Scan for the cell matching the given text and deliver its (x, y) coordinate at center. 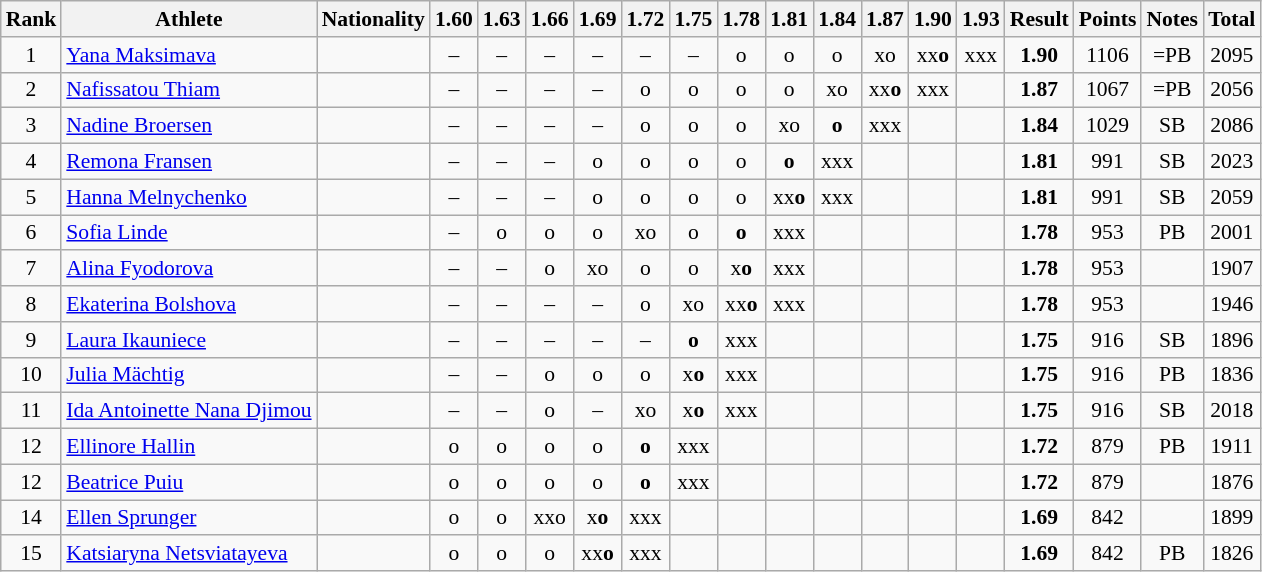
2001 (1232, 233)
Total (1232, 19)
10 (32, 375)
Ekaterina Bolshova (188, 304)
Ida Antoinette Nana Djimou (188, 411)
15 (32, 554)
Beatrice Puiu (188, 482)
1836 (1232, 375)
8 (32, 304)
2059 (1232, 197)
1907 (1232, 269)
11 (32, 411)
1.60 (454, 19)
Laura Ikauniece (188, 340)
5 (32, 197)
Notes (1172, 19)
2095 (1232, 55)
1876 (1232, 482)
1896 (1232, 340)
3 (32, 126)
Result (1040, 19)
Katsiaryna Netsviatayeva (188, 554)
Yana Maksimava (188, 55)
2086 (1232, 126)
1.63 (502, 19)
6 (32, 233)
Alina Fyodorova (188, 269)
9 (32, 340)
Remona Fransen (188, 162)
Julia Mächtig (188, 375)
1 (32, 55)
1826 (1232, 554)
Athlete (188, 19)
Nafissatou Thiam (188, 90)
1106 (1108, 55)
2023 (1232, 162)
Ellen Sprunger (188, 518)
1.93 (981, 19)
2018 (1232, 411)
Points (1108, 19)
Sofia Linde (188, 233)
14 (32, 518)
7 (32, 269)
Hanna Melnychenko (188, 197)
1911 (1232, 447)
Nationality (374, 19)
1029 (1108, 126)
Nadine Broersen (188, 126)
Ellinore Hallin (188, 447)
1899 (1232, 518)
1067 (1108, 90)
2056 (1232, 90)
1.66 (550, 19)
4 (32, 162)
2 (32, 90)
1946 (1232, 304)
Rank (32, 19)
